Return the (x, y) coordinate for the center point of the cell that contains the specified text.  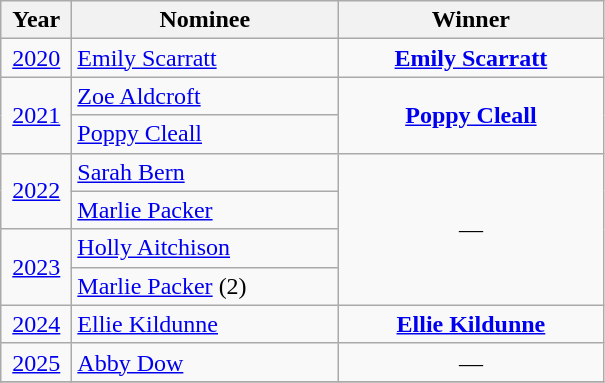
2023 (36, 267)
2021 (36, 115)
2022 (36, 191)
Zoe Aldcroft (205, 96)
2025 (36, 362)
Abby Dow (205, 362)
2020 (36, 58)
Marlie Packer (2) (205, 286)
Year (36, 20)
Nominee (205, 20)
Holly Aitchison (205, 248)
2024 (36, 324)
Winner (471, 20)
Marlie Packer (205, 210)
Sarah Bern (205, 172)
